Search for the cell housing the specified text and yield its (x, y) center coordinate. 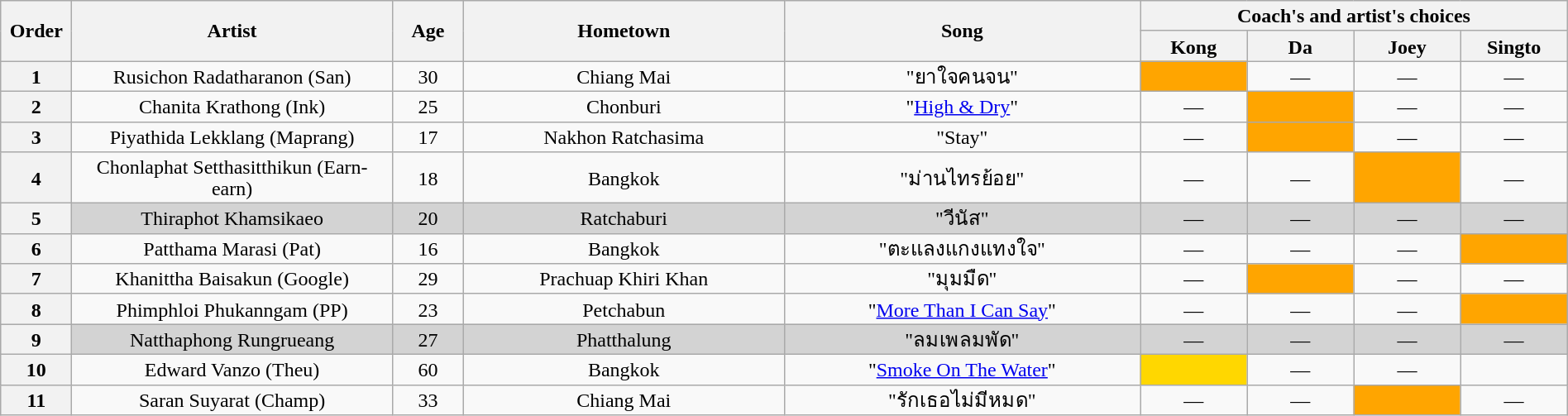
Song (963, 31)
60 (428, 369)
6 (36, 248)
"มุมมืด" (963, 280)
23 (428, 309)
Chonburi (624, 106)
2 (36, 106)
"วีนัส" (963, 218)
Hometown (624, 31)
1 (36, 76)
Phatthalung (624, 339)
Prachuap Khiri Khan (624, 280)
"ยาใจคนจน" (963, 76)
30 (428, 76)
11 (36, 400)
"ตะแลงแกงแทงใจ" (963, 248)
20 (428, 218)
"ม่านไทรย้อย" (963, 178)
Kong (1194, 46)
Piyathida Lekklang (Maprang) (232, 137)
4 (36, 178)
Chanita Krathong (Ink) (232, 106)
"ลมเพลมพัด" (963, 339)
7 (36, 280)
Joey (1408, 46)
Thiraphot Khamsikaeo (232, 218)
10 (36, 369)
Nakhon Ratchasima (624, 137)
Petchabun (624, 309)
Chonlaphat Setthasitthikun (Earn-earn) (232, 178)
"รักเธอไม่มีหมด" (963, 400)
Artist (232, 31)
Coach's and artist's choices (1355, 17)
Patthama Marasi (Pat) (232, 248)
Saran Suyarat (Champ) (232, 400)
Age (428, 31)
Singto (1513, 46)
27 (428, 339)
"More Than I Can Say" (963, 309)
17 (428, 137)
"Stay" (963, 137)
Phimphloi Phukanngam (PP) (232, 309)
Edward Vanzo (Theu) (232, 369)
"High & Dry" (963, 106)
Natthaphong Rungrueang (232, 339)
Ratchaburi (624, 218)
9 (36, 339)
25 (428, 106)
"Smoke On The Water" (963, 369)
18 (428, 178)
3 (36, 137)
33 (428, 400)
5 (36, 218)
29 (428, 280)
Order (36, 31)
Da (1300, 46)
16 (428, 248)
Khanittha Baisakun (Google) (232, 280)
8 (36, 309)
Rusichon Radatharanon (San) (232, 76)
